Pinpoint the cell where the given text exists, returning its (x, y) midpoint coordinate. 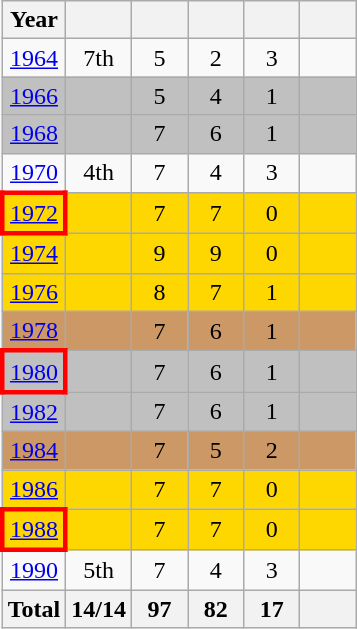
1986 (34, 490)
14/14 (99, 609)
5th (99, 570)
1972 (34, 214)
1978 (34, 331)
1980 (34, 372)
1990 (34, 570)
1966 (34, 96)
4th (99, 173)
1970 (34, 173)
7th (99, 58)
1982 (34, 412)
97 (160, 609)
Total (34, 609)
1964 (34, 58)
1984 (34, 450)
17 (272, 609)
Year (34, 20)
1976 (34, 292)
82 (216, 609)
8 (160, 292)
1988 (34, 530)
1968 (34, 134)
1974 (34, 254)
